Determine the [x, y] coordinate at the center of the cell enclosing the given text.  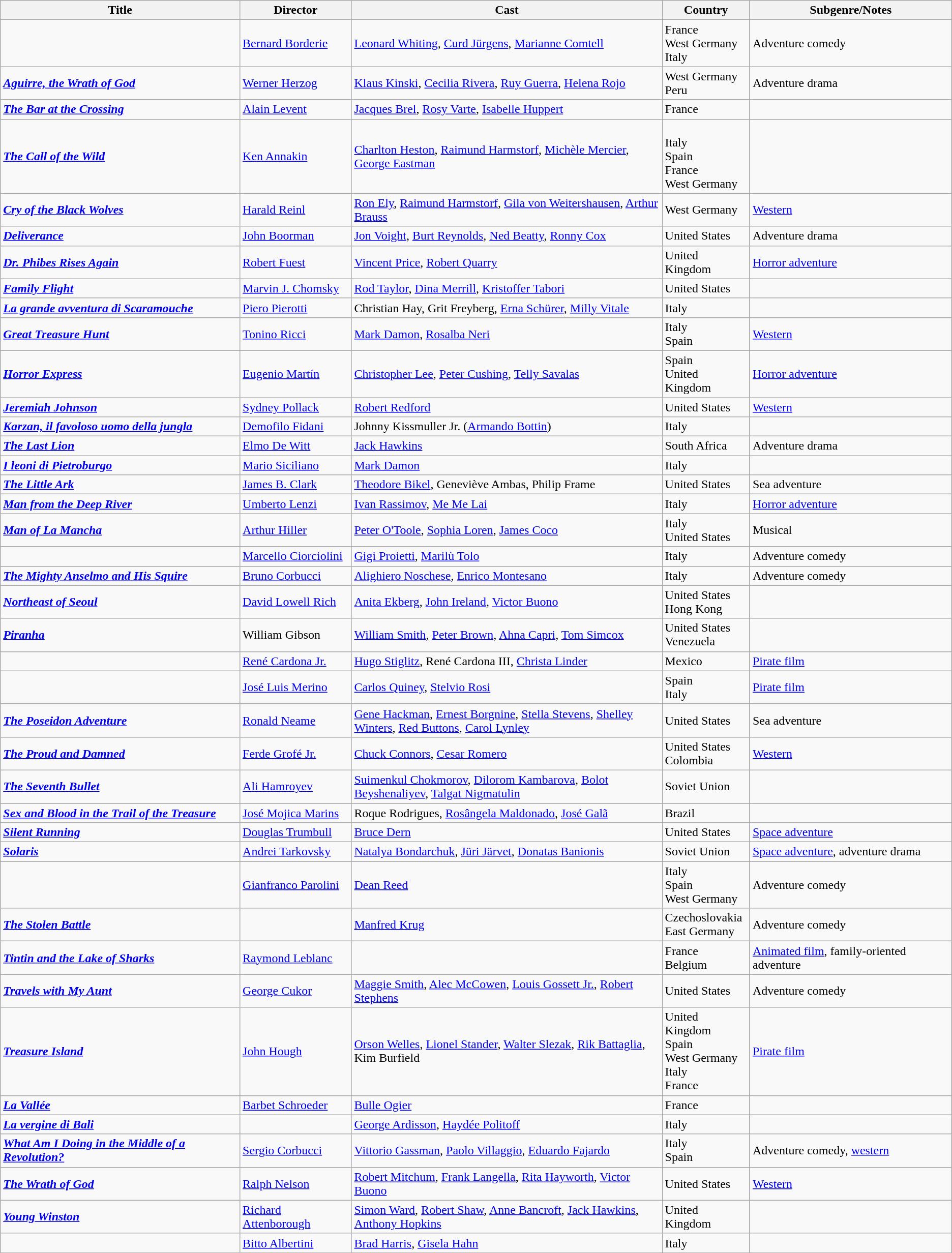
Carlos Quiney, Stelvio Rosi [507, 688]
Suimenkul Chokmorov, Dilorom Kambarova, Bolot Beyshenaliyev, Talgat Nigmatulin [507, 786]
SpainItaly [706, 688]
Silent Running [120, 832]
Peter O'Toole, Sophia Loren, James Coco [507, 530]
James B. Clark [296, 485]
Eugenio Martín [296, 374]
Aguirre, the Wrath of God [120, 83]
Roque Rodrigues, Rosângela Maldonado, José Galã [507, 813]
Subgenre/Notes [850, 10]
Arthur Hiller [296, 530]
ItalyUnited States [706, 530]
I leoni di Pietroburgo [120, 465]
Sydney Pollack [296, 407]
Man of La Mancha [120, 530]
Dr. Phibes Rises Again [120, 262]
Andrei Tarkovsky [296, 852]
Johnny Kissmuller Jr. (Armando Bottin) [507, 427]
United StatesColombia [706, 754]
Bruno Corbucci [296, 576]
John Hough [296, 1052]
Orson Welles, Lionel Stander, Walter Slezak, Rik Battaglia, Kim Burfield [507, 1052]
Cast [507, 10]
Elmo De Witt [296, 446]
Leonard Whiting, Curd Jürgens, Marianne Comtell [507, 43]
West Germany [706, 210]
Sex and Blood in the Trail of the Treasure [120, 813]
Director [296, 10]
Richard Attenborough [296, 1216]
Maggie Smith, Alec McCowen, Louis Gossett Jr., Robert Stephens [507, 991]
Space adventure [850, 832]
Treasure Island [120, 1052]
Umberto Lenzi [296, 504]
Jeremiah Johnson [120, 407]
Title [120, 10]
Dean Reed [507, 885]
Christopher Lee, Peter Cushing, Telly Savalas [507, 374]
Ken Annakin [296, 156]
Marcello Ciorciolini [296, 556]
Brad Harris, Gisela Hahn [507, 1243]
Northeast of Seoul [120, 602]
Anita Ekberg, John Ireland, Victor Buono [507, 602]
William Smith, Peter Brown, Ahna Capri, Tom Simcox [507, 635]
Rod Taylor, Dina Merrill, Kristoffer Tabori [507, 288]
Cry of the Black Wolves [120, 210]
Charlton Heston, Raimund Harmstorf, Michèle Mercier, George Eastman [507, 156]
Horror Express [120, 374]
United KingdomSpainWest GermanyItalyFrance [706, 1052]
José Mojica Marins [296, 813]
The Little Ark [120, 485]
Ron Ely, Raimund Harmstorf, Gila von Weitershausen, Arthur Brauss [507, 210]
South Africa [706, 446]
The Call of the Wild [120, 156]
The Stolen Battle [120, 924]
FranceWest GermanyItaly [706, 43]
Musical [850, 530]
La vergine di Bali [120, 1124]
Marvin J. Chomsky [296, 288]
Mark Damon, Rosalba Neri [507, 334]
SpainUnited Kingdom [706, 374]
Demofilo Fidani [296, 427]
The Seventh Bullet [120, 786]
Bruce Dern [507, 832]
Ali Hamroyev [296, 786]
René Cardona Jr. [296, 661]
Robert Mitchum, Frank Langella, Rita Hayworth, Victor Buono [507, 1184]
John Boorman [296, 236]
Sergio Corbucci [296, 1150]
Country [706, 10]
La grande avventura di Scaramouche [120, 308]
Animated film, family-oriented adventure [850, 958]
Manfred Krug [507, 924]
Theodore Bikel, Geneviève Ambas, Philip Frame [507, 485]
The Wrath of God [120, 1184]
George Ardisson, Haydée Politoff [507, 1124]
FranceBelgium [706, 958]
David Lowell Rich [296, 602]
Ralph Nelson [296, 1184]
Simon Ward, Robert Shaw, Anne Bancroft, Jack Hawkins, Anthony Hopkins [507, 1216]
The Poseidon Adventure [120, 720]
Tintin and the Lake of Sharks [120, 958]
Robert Redford [507, 407]
Christian Hay, Grit Freyberg, Erna Schürer, Milly Vitale [507, 308]
Jacques Brel, Rosy Varte, Isabelle Huppert [507, 109]
Bitto Albertini [296, 1243]
Harald Reinl [296, 210]
Hugo Stiglitz, René Cardona III, Christa Linder [507, 661]
Barbet Schroeder [296, 1105]
United StatesVenezuela [706, 635]
The Proud and Damned [120, 754]
Great Treasure Hunt [120, 334]
West GermanyPeru [706, 83]
Raymond Leblanc [296, 958]
Bulle Ogier [507, 1105]
ItalySpainWest Germany [706, 885]
Gene Hackman, Ernest Borgnine, Stella Stevens, Shelley Winters, Red Buttons, Carol Lynley [507, 720]
Space adventure, adventure drama [850, 852]
Ivan Rassimov, Me Me Lai [507, 504]
What Am I Doing in the Middle of a Revolution? [120, 1150]
Tonino Ricci [296, 334]
Alain Levent [296, 109]
The Mighty Anselmo and His Squire [120, 576]
Douglas Trumbull [296, 832]
The Bar at the Crossing [120, 109]
Piranha [120, 635]
La Vallée [120, 1105]
ItalySpainFranceWest Germany [706, 156]
Bernard Borderie [296, 43]
Solaris [120, 852]
Karzan, il favoloso uomo della jungla [120, 427]
Klaus Kinski, Cecilia Rivera, Ruy Guerra, Helena Rojo [507, 83]
Travels with My Aunt [120, 991]
Mexico [706, 661]
Jon Voight, Burt Reynolds, Ned Beatty, Ronny Cox [507, 236]
Gigi Proietti, Marilù Tolo [507, 556]
José Luis Merino [296, 688]
Deliverance [120, 236]
Brazil [706, 813]
Family Flight [120, 288]
Gianfranco Parolini [296, 885]
Alighiero Noschese, Enrico Montesano [507, 576]
Mario Siciliano [296, 465]
Man from the Deep River [120, 504]
CzechoslovakiaEast Germany [706, 924]
The Last Lion [120, 446]
Mark Damon [507, 465]
United StatesHong Kong [706, 602]
Piero Pierotti [296, 308]
Werner Herzog [296, 83]
Ronald Neame [296, 720]
Robert Fuest [296, 262]
Natalya Bondarchuk, Jüri Järvet, Donatas Banionis [507, 852]
Chuck Connors, Cesar Romero [507, 754]
Young Winston [120, 1216]
Adventure comedy, western [850, 1150]
George Cukor [296, 991]
Vincent Price, Robert Quarry [507, 262]
William Gibson [296, 635]
Ferde Grofé Jr. [296, 754]
Jack Hawkins [507, 446]
Vittorio Gassman, Paolo Villaggio, Eduardo Fajardo [507, 1150]
